Output the [X, Y] coordinate of the center of the cell containing the given text.  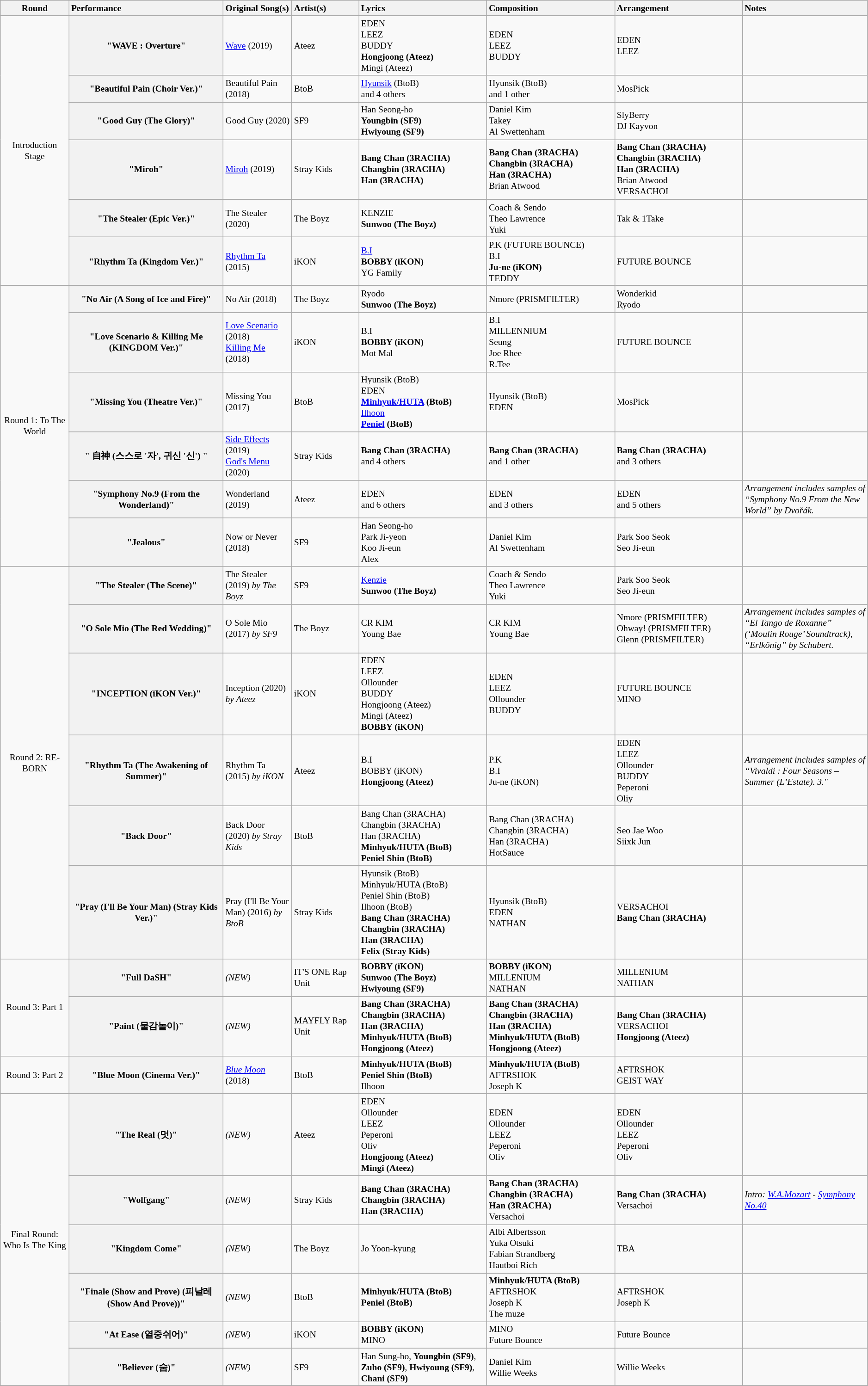
P.KB.IJu-ne (iKON) [551, 770]
"At Ease (열중쉬어)" [146, 1335]
MINO Future Bounce [551, 1335]
Missing You (2017) [258, 401]
Nmore (PRISMFILTER) Ohway! (PRISMFILTER) Glenn (PRISMFILTER) [678, 629]
"WAVE : Overture" [146, 45]
Minhyuk/HUTA (BtoB) AFTRSHOK Joseph K The muze [551, 1298]
Round [35, 8]
EDEN LEEZ Ollounder BUDDY Peperoni Oliy [678, 770]
Arrangement includes samples of “Vivaldi : Four Seasons – Summer (L’Estate). 3." [805, 770]
EDEN LEEZ Ollounder BUDDY [551, 694]
"Jealous" [146, 542]
EDEN and 3 others [551, 499]
FUTURE BOUNCE MINO [678, 694]
Minhyuk/HUTA (BtoB) Peniel Shin (BtoB) Ilhoon [423, 1075]
B.IBOBBY (iKON) Hongjoong (Ateez) [423, 770]
EDEN and 6 others [423, 499]
Bang Chan (3RACHA) and 3 others [678, 456]
Han Seong-ho Youngbin (SF9) Hwiyoung (SF9) [423, 121]
MILLENIUM NATHAN [678, 978]
Hyunsik (BtoB) Minhyuk/HUTA (BtoB) Peniel Shin (BtoB) Ilhoon (BtoB) Bang Chan (3RACHA) Changbin (3RACHA) Han (3RACHA) Felix (Stray Kids) [423, 912]
"Miroh" [146, 169]
Han Sung-ho, Youngbin (SF9), Zuho (SF9), Hwiyoung (SF9), Chani (SF9) [423, 1367]
BOBBY (iKON) Sunwoo (The Boyz) Hwiyoung (SF9) [423, 978]
O Sole Mio (2017) by SF9 [258, 629]
Round 3: Part 2 [35, 1075]
Future Bounce [678, 1335]
EDEN LEEZ [678, 45]
"Wolfgang" [146, 1200]
B.I MILLENNIUM Seung Joe Rhee R.Tee [551, 342]
EDEN LEEZ Ollounder BUDDY Hongjoong (Ateez) Mingi (Ateez) BOBBY (iKON) [423, 694]
Lyrics [423, 8]
Arrangement includes samples of “Symphony No.9 From the New World” by Dvořák. [805, 499]
Introduction Stage [35, 151]
Blue Moon (2018) [258, 1075]
Final Round: Who Is The King [35, 1240]
Jo Yoon-kyung [423, 1249]
Original Song(s) [258, 8]
Bang Chan (3RACHA) Changbin (3RACHA) Han (3RACHA) Minhyuk/HUTA (BtoB) Peniel Shin (BtoB) [423, 836]
"The Real (멋)" [146, 1135]
MAYFLY Rap Unit [326, 1026]
AFTRSHOK Joseph K [678, 1298]
Now or Never (2018) [258, 542]
Beautiful Pain (2018) [258, 89]
Daniel Kim Willie Weeks [551, 1367]
Bang Chan (3RACHA) VERSACHOI Hongjoong (Ateez) [678, 1026]
"Blue Moon (Cinema Ver.)" [146, 1075]
Willie Weeks [678, 1367]
Seo Jae Woo Siixk Jun [678, 836]
BOBBY (iKON) MINO [423, 1335]
Back Door (2020) by Stray Kids [258, 836]
EDEN Ollounder LEEZ Peperoni Oliv Hongjoong (Ateez) Mingi (Ateez) [423, 1135]
Hyunsik (BtoB) EDEN [551, 401]
Side Effects (2019) God's Menu (2020) [258, 456]
"Beautiful Pain (Choir Ver.)" [146, 89]
EDEN LEEZ BUDDY [551, 45]
Pray (I'll Be Your Man) (2016) by BtoB [258, 912]
" 自神 (스스로 '자', 귀신 '신') " [146, 456]
AFTRSHOK GEIST WAY [678, 1075]
Round 3: Part 1 [35, 1007]
Minhyuk/HUTA (BtoB) AFTRSHOK Joseph K [551, 1075]
"The Stealer (The Scene)" [146, 585]
"O Sole Mio (The Red Wedding)" [146, 629]
Wonderkid Ryodo [678, 299]
Minhyuk/HUTA (BtoB) Peniel (BtoB) [423, 1298]
B.I BOBBY (iKON) YG Family [423, 261]
Bang Chan (3RACHA) Changbin (3RACHA) Han (3RACHA) Versachoi [551, 1200]
Hyunsik (BtoB) and 1 other [551, 89]
Good Guy (2020) [258, 121]
SlyBerry DJ Kayvon [678, 121]
"Full DaSH" [146, 978]
Bang Chan (3RACHA) Versachoi [678, 1200]
"Back Door" [146, 836]
"Love Scenario & Killing Me (KINGDOM Ver.)" [146, 342]
"Good Guy (The Glory)" [146, 121]
Wonderland (2019) [258, 499]
Tak & 1Take [678, 218]
Hyunsik (BtoB) EDEN NATHAN [551, 912]
Albi Albertsson Yuka Otsuki Fabian Strandberg Hautboi Rich [551, 1249]
VERSACHOI Bang Chan (3RACHA) [678, 912]
BOBBY (iKON) MILLENIUM NATHAN [551, 978]
The Stealer (2019) by The Boyz [258, 585]
Artist(s) [326, 8]
Composition [551, 8]
Bang Chan (3RACHA) Changbin (3RACHA) Han (3RACHA) Brian Atwood [551, 169]
The Stealer (2020) [258, 218]
Han Seong-ho Park Ji-yeon Koo Ji-eun Alex [423, 542]
Hyunsik (BtoB) EDEN Minhyuk/HUTA (BtoB) Ilhoon Peniel (BtoB) [423, 401]
"Finale (Show and Prove) (피날레 (Show And Prove))" [146, 1298]
Nmore (PRISMFILTER) [551, 299]
Inception (2020) by Ateez [258, 694]
Miroh (2019) [258, 169]
Daniel Kim Al Swettenham [551, 542]
Arrangement [678, 8]
"Believer (숨)" [146, 1367]
Notes [805, 8]
"INCEPTION (iKON Ver.)" [146, 694]
Hyunsik (BtoB) and 4 others [423, 89]
Wave (2019) [258, 45]
IT'S ONE Rap Unit [326, 978]
"The Stealer (Epic Ver.)" [146, 218]
EDEN and 5 others [678, 499]
No Air (2018) [258, 299]
P.K (FUTURE BOUNCE) B.I Ju-ne (iKON) TEDDY [551, 261]
"Missing You (Theatre Ver.)" [146, 401]
Bang Chan (3RACHA) and 4 others [423, 456]
Round 2: RE-BORN [35, 763]
Love Scenario (2018) Killing Me (2018) [258, 342]
Intro: W.A.Mozart - Symphony No.40 [805, 1200]
Bang Chan (3RACHA) Changbin (3RACHA) Han (3RACHA) Brian Atwood VERSACHOI [678, 169]
EDEN LEEZ BUDDY Hongjoong (Ateez) Mingi (Ateez) [423, 45]
"Kingdom Come" [146, 1249]
Round 1: To The World [35, 426]
Performance [146, 8]
"Rhythm Ta (The Awakening of Summer)" [146, 770]
Rhythm Ta (2015) by iKON [258, 770]
"Pray (I'll Be Your Man) (Stray Kids Ver.)" [146, 912]
Ryodo Sunwoo (The Boyz) [423, 299]
Daniel Kim Takey Al Swettenham [551, 121]
"Symphony No.9 (From the Wonderland)" [146, 499]
Kenzie Sunwoo (The Boyz) [423, 585]
Bang Chan (3RACHA) and 1 other [551, 456]
Bang Chan (3RACHA) Changbin (3RACHA) Han (3RACHA) HotSauce [551, 836]
"No Air (A Song of Ice and Fire)" [146, 299]
B.I BOBBY (iKON) Mot Mal [423, 342]
"Paint (물감놀이)" [146, 1026]
TBA [678, 1249]
Arrangement includes samples of “El Tango de Roxanne” (‘Moulin Rouge’ Soundtrack), “Erlkönig” by Schubert. [805, 629]
KENZIE Sunwoo (The Boyz) [423, 218]
"Rhythm Ta (Kingdom Ver.)" [146, 261]
Rhythm Ta (2015) [258, 261]
